Detect which cell encompasses the target text, then output its [x, y] center coordinate. 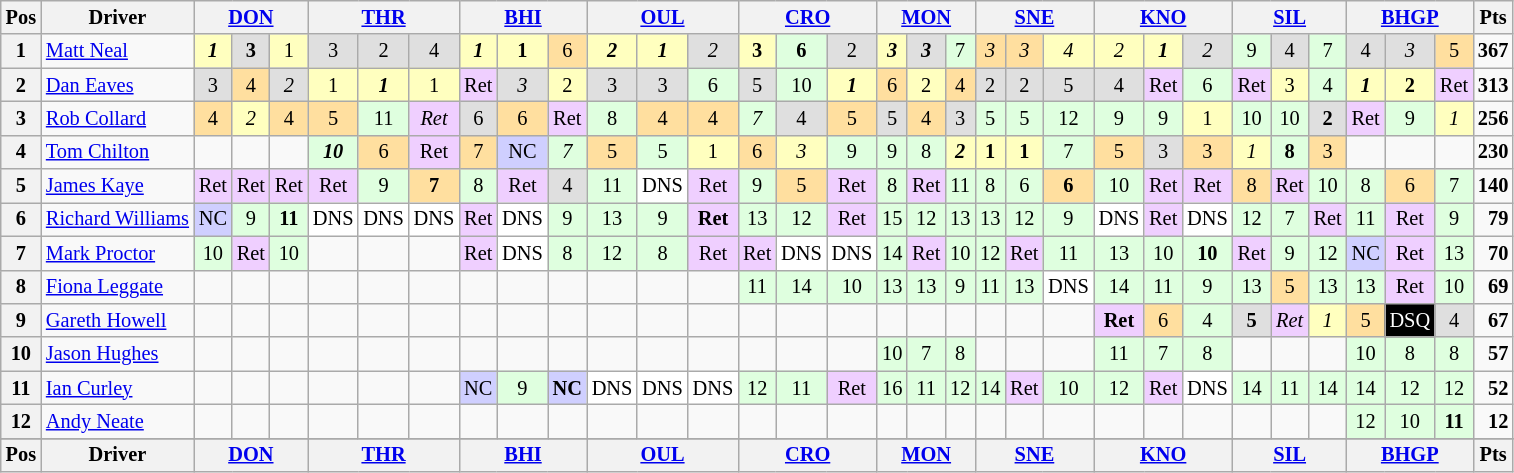
James Kaye [118, 186]
79 [1493, 219]
Gareth Howell [118, 320]
16 [892, 388]
DSQ [1410, 320]
70 [1493, 253]
Richard Williams [118, 219]
313 [1493, 85]
367 [1493, 51]
52 [1493, 388]
67 [1493, 320]
Dan Eaves [118, 85]
Tom Chilton [118, 152]
Mark Proctor [118, 253]
Ian Curley [118, 388]
Matt Neal [118, 51]
69 [1493, 287]
15 [892, 219]
140 [1493, 186]
57 [1493, 354]
Jason Hughes [118, 354]
Andy Neate [118, 421]
Rob Collard [118, 118]
230 [1493, 152]
256 [1493, 118]
Fiona Leggate [118, 287]
